Find where the given text appears and provide that cell's center as [X, Y] coordinate. 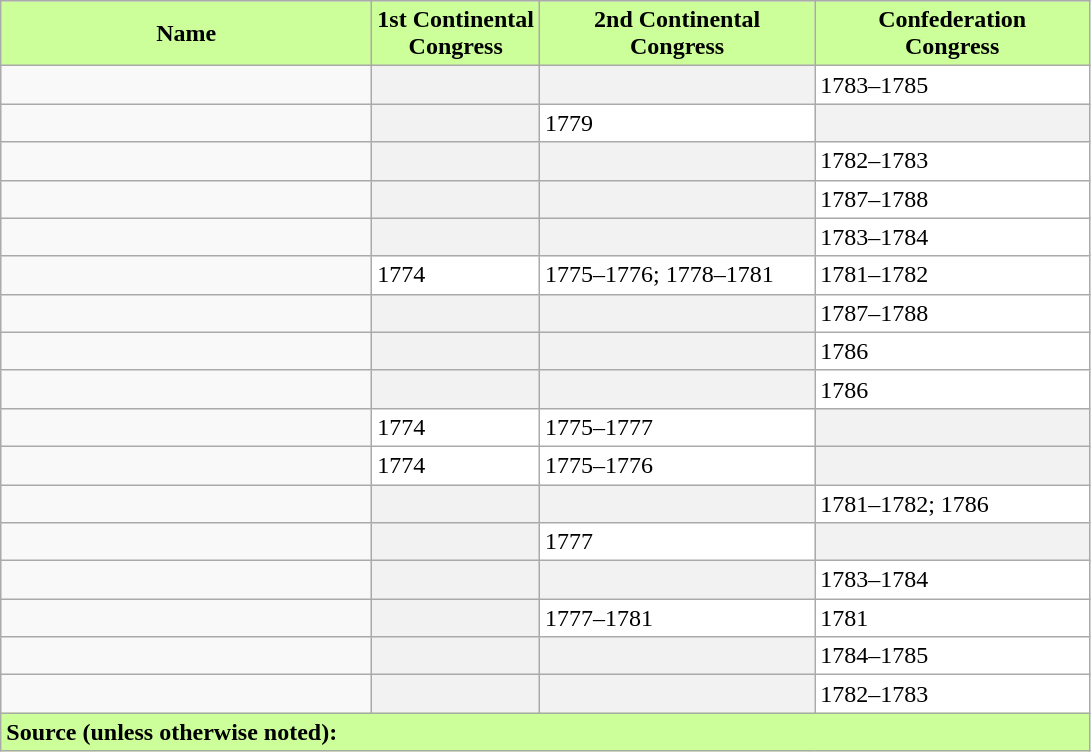
1st ContinentalCongress [456, 34]
1781 [952, 618]
Source (unless otherwise noted): [546, 732]
ConfederationCongress [952, 34]
1779 [678, 123]
1777 [678, 542]
1781–1782; 1786 [952, 503]
1775–1776 [678, 465]
1783–1785 [952, 85]
1775–1777 [678, 427]
1775–1776; 1778–1781 [678, 275]
Name [186, 34]
1784–1785 [952, 656]
1781–1782 [952, 275]
2nd ContinentalCongress [678, 34]
1777–1781 [678, 618]
